Return the (X, Y) coordinate for the center point of the cell that contains the specified text.  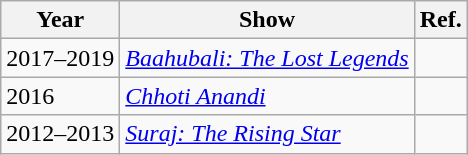
Suraj: The Rising Star (267, 134)
Chhoti Anandi (267, 96)
2017–2019 (60, 58)
Ref. (440, 20)
Baahubali: The Lost Legends (267, 58)
2016 (60, 96)
Show (267, 20)
Year (60, 20)
2012–2013 (60, 134)
